Search for the cell housing the specified text and yield its [X, Y] center coordinate. 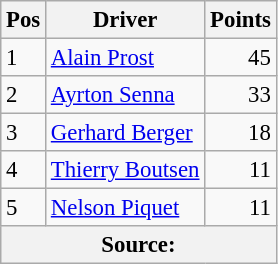
1 [24, 58]
Gerhard Berger [126, 133]
33 [240, 95]
Alain Prost [126, 58]
5 [24, 208]
Points [240, 20]
Nelson Piquet [126, 208]
18 [240, 133]
4 [24, 170]
Driver [126, 20]
45 [240, 58]
Pos [24, 20]
3 [24, 133]
Thierry Boutsen [126, 170]
Ayrton Senna [126, 95]
2 [24, 95]
Source: [138, 245]
